Provide the [x, y] coordinate of the cell's center where the given text is located.  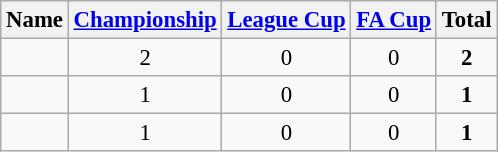
League Cup [286, 20]
FA Cup [394, 20]
Championship [145, 20]
Total [466, 20]
Name [35, 20]
